For the text-containing cell, return its midpoint in [x, y] coordinate format. 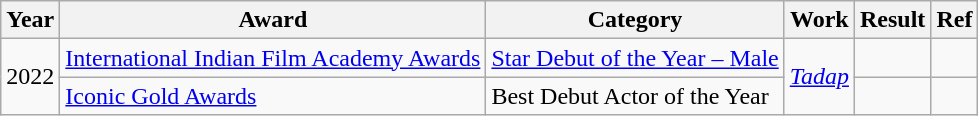
Category [635, 20]
Ref [954, 20]
Best Debut Actor of the Year [635, 96]
Star Debut of the Year – Male [635, 58]
Result [892, 20]
Work [819, 20]
International Indian Film Academy Awards [273, 58]
Award [273, 20]
2022 [30, 77]
Tadap [819, 77]
Year [30, 20]
Iconic Gold Awards [273, 96]
